For the text-containing cell, return its midpoint in [X, Y] coordinate format. 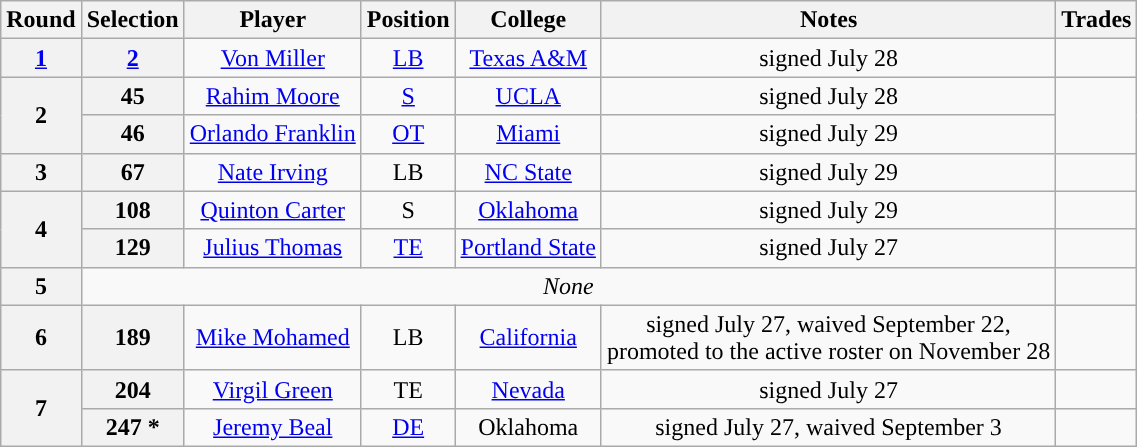
Quinton Carter [272, 210]
Miami [528, 134]
Jeremy Beal [272, 427]
Selection [132, 20]
Round [41, 20]
Mike Mohamed [272, 338]
45 [132, 96]
247 * [132, 427]
204 [132, 389]
Orlando Franklin [272, 134]
4 [41, 229]
Von Miller [272, 58]
3 [41, 172]
67 [132, 172]
Portland State [528, 248]
7 [41, 408]
Trades [1096, 20]
DE [408, 427]
Notes [828, 20]
Player [272, 20]
None [568, 286]
NC State [528, 172]
5 [41, 286]
Nate Irving [272, 172]
Nevada [528, 389]
California [528, 338]
189 [132, 338]
signed July 27, waived September 22,promoted to the active roster on November 28 [828, 338]
OT [408, 134]
Julius Thomas [272, 248]
Texas A&M [528, 58]
108 [132, 210]
6 [41, 338]
Rahim Moore [272, 96]
Virgil Green [272, 389]
Position [408, 20]
129 [132, 248]
College [528, 20]
signed July 27, waived September 3 [828, 427]
UCLA [528, 96]
46 [132, 134]
1 [41, 58]
